For the text-containing cell, return its midpoint in (x, y) coordinate format. 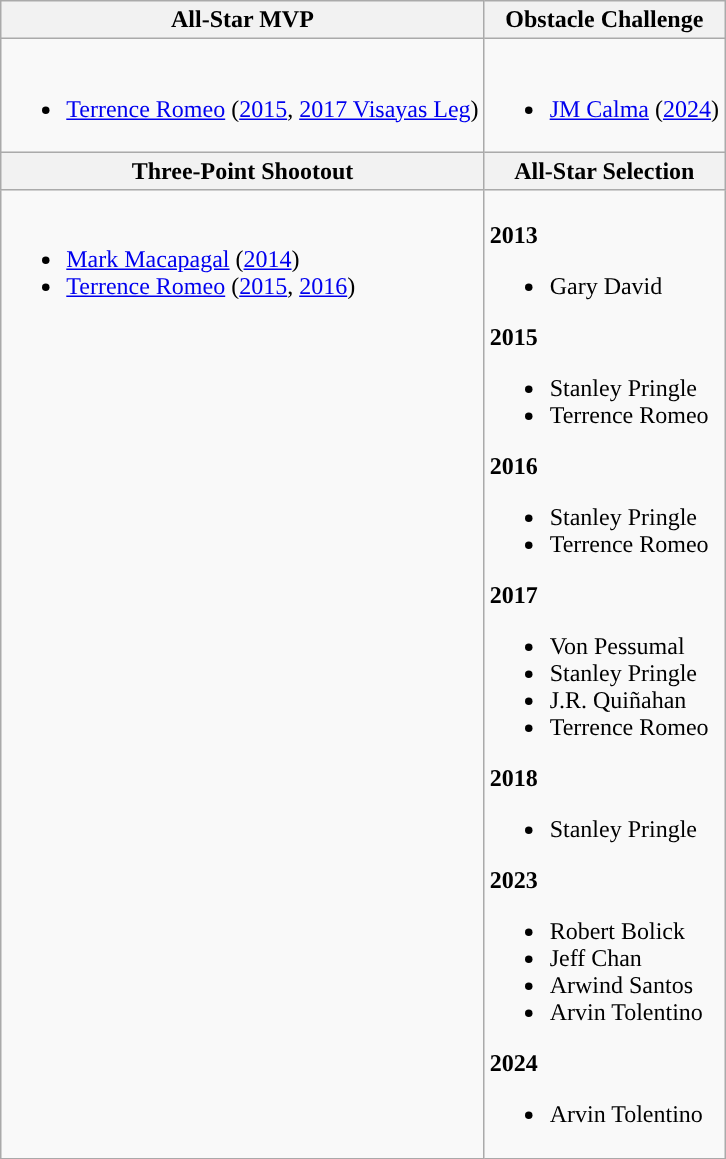
Mark Macapagal (2014)Terrence Romeo (2015, 2016) (242, 674)
Three-Point Shootout (242, 171)
Obstacle Challenge (604, 20)
All-Star MVP (242, 20)
All-Star Selection (604, 171)
JM Calma (2024) (604, 96)
Terrence Romeo (2015, 2017 Visayas Leg) (242, 96)
